Extract the (X, Y) coordinate from the center of the cell holding the provided text.  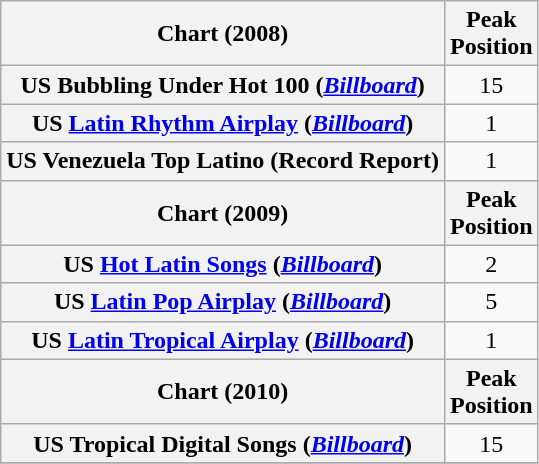
US Hot Latin Songs (Billboard) (223, 264)
Chart (2008) (223, 34)
US Latin Rhythm Airplay (Billboard) (223, 123)
US Latin Tropical Airplay (Billboard) (223, 340)
Chart (2010) (223, 392)
2 (491, 264)
Chart (2009) (223, 212)
US Tropical Digital Songs (Billboard) (223, 443)
5 (491, 302)
US Latin Pop Airplay (Billboard) (223, 302)
US Venezuela Top Latino (Record Report) (223, 161)
US Bubbling Under Hot 100 (Billboard) (223, 85)
